From the cell containing the given text, extract its center point as (X, Y) coordinate. 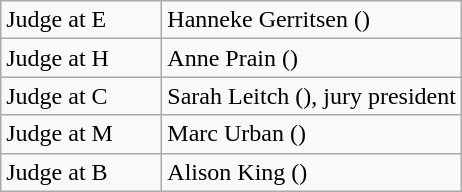
Marc Urban () (312, 134)
Sarah Leitch (), jury president (312, 96)
Judge at M (82, 134)
Hanneke Gerritsen () (312, 20)
Judge at B (82, 172)
Judge at E (82, 20)
Anne Prain () (312, 58)
Judge at C (82, 96)
Alison King () (312, 172)
Judge at H (82, 58)
